Return [X, Y] of the center of cell containing provided text 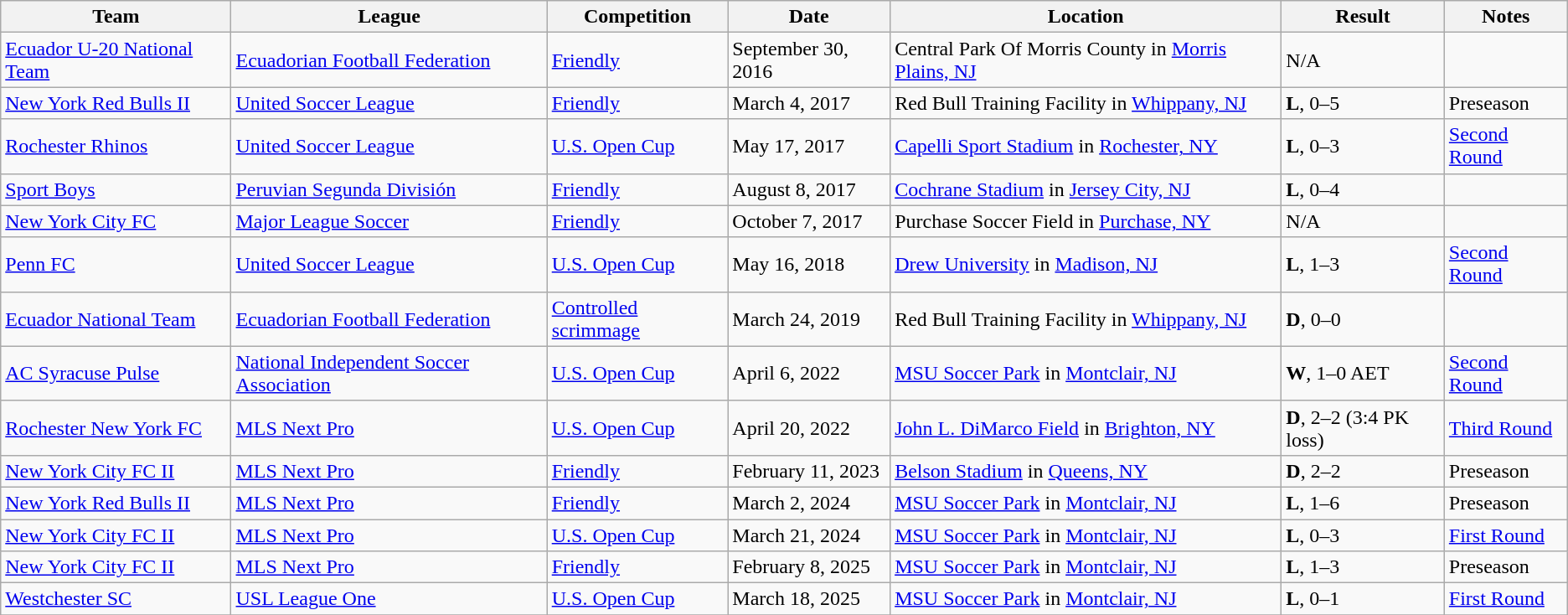
D, 0–0 [1364, 318]
Location [1086, 17]
Westchester SC [116, 599]
Belson Stadium in Queens, NY [1086, 471]
March 24, 2019 [809, 318]
John L. DiMarco Field in Brighton, NY [1086, 427]
August 8, 2017 [809, 189]
February 11, 2023 [809, 471]
Notes [1506, 17]
March 4, 2017 [809, 103]
April 6, 2022 [809, 374]
National Independent Soccer Association [389, 374]
February 8, 2025 [809, 567]
L, 0–4 [1364, 189]
L, 1–6 [1364, 503]
Third Round [1506, 427]
AC Syracuse Pulse [116, 374]
Date [809, 17]
Cochrane Stadium in Jersey City, NJ [1086, 189]
New York City FC [116, 221]
Central Park Of Morris County in Morris Plains, NJ [1086, 60]
Team [116, 17]
Result [1364, 17]
W, 1–0 AET [1364, 374]
Peruvian Segunda División [389, 189]
May 16, 2018 [809, 265]
League [389, 17]
October 7, 2017 [809, 221]
Drew University in Madison, NJ [1086, 265]
D, 2–2 [1364, 471]
March 2, 2024 [809, 503]
Ecuador National Team [116, 318]
D, 2–2 (3:4 PK loss) [1364, 427]
Rochester Rhinos [116, 146]
April 20, 2022 [809, 427]
Penn FC [116, 265]
March 18, 2025 [809, 599]
Rochester New York FC [116, 427]
Purchase Soccer Field in Purchase, NY [1086, 221]
March 21, 2024 [809, 535]
L, 0–5 [1364, 103]
USL League One [389, 599]
Competition [637, 17]
Sport Boys [116, 189]
May 17, 2017 [809, 146]
Major League Soccer [389, 221]
Ecuador U-20 National Team [116, 60]
September 30, 2016 [809, 60]
L, 0–1 [1364, 599]
Capelli Sport Stadium in Rochester, NY [1086, 146]
Controlled scrimmage [637, 318]
